Output the [x, y] coordinate of the center of the cell containing the given text.  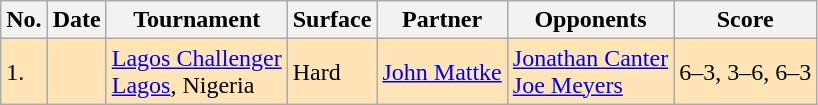
Partner [442, 20]
Tournament [196, 20]
Score [746, 20]
Hard [332, 72]
Opponents [590, 20]
Lagos ChallengerLagos, Nigeria [196, 72]
John Mattke [442, 72]
6–3, 3–6, 6–3 [746, 72]
1. [24, 72]
Date [76, 20]
Jonathan Canter Joe Meyers [590, 72]
No. [24, 20]
Surface [332, 20]
